Identify which cell holds the provided text, then report its (x, y) central coordinate. 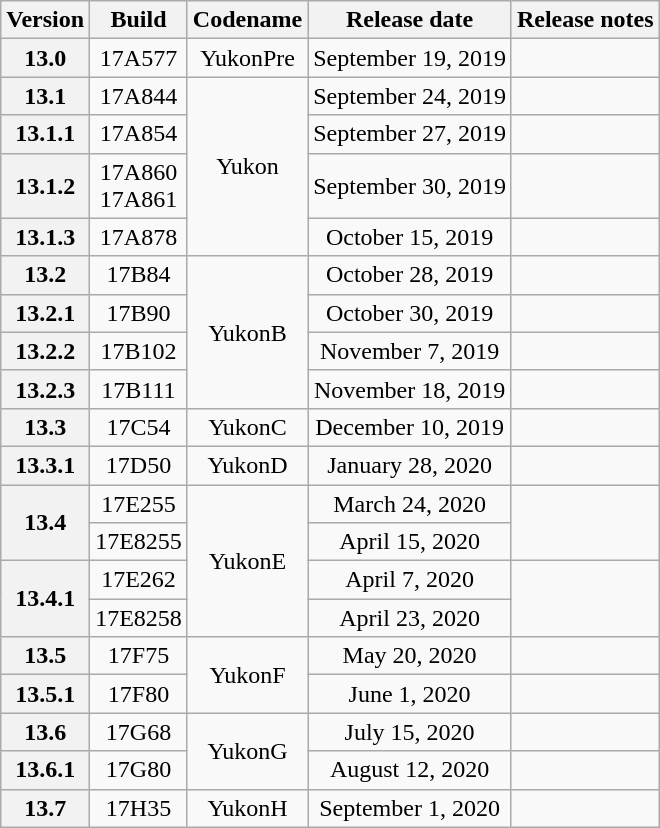
13.4 (46, 522)
October 30, 2019 (410, 313)
Version (46, 20)
17A577 (139, 58)
August 12, 2020 (410, 770)
March 24, 2020 (410, 503)
September 19, 2019 (410, 58)
Yukon (247, 166)
17G68 (139, 732)
September 1, 2020 (410, 808)
17A854 (139, 134)
13.2.2 (46, 351)
YukonG (247, 751)
13.2.3 (46, 389)
17D50 (139, 465)
YukonH (247, 808)
17E255 (139, 503)
17B111 (139, 389)
13.6.1 (46, 770)
April 15, 2020 (410, 542)
September 30, 2019 (410, 186)
17A86017A861 (139, 186)
17E262 (139, 580)
17F75 (139, 656)
13.4.1 (46, 599)
13.5.1 (46, 694)
17G80 (139, 770)
YukonPre (247, 58)
YukonE (247, 560)
17E8258 (139, 618)
17A878 (139, 237)
July 15, 2020 (410, 732)
17C54 (139, 427)
17E8255 (139, 542)
September 24, 2019 (410, 96)
April 7, 2020 (410, 580)
November 7, 2019 (410, 351)
13.1.2 (46, 186)
17B90 (139, 313)
YukonF (247, 675)
May 20, 2020 (410, 656)
June 1, 2020 (410, 694)
April 23, 2020 (410, 618)
YukonD (247, 465)
13.2 (46, 275)
13.1.1 (46, 134)
YukonB (247, 332)
Release notes (585, 20)
13.1.3 (46, 237)
13.1 (46, 96)
January 28, 2020 (410, 465)
13.3.1 (46, 465)
YukonC (247, 427)
13.6 (46, 732)
17B102 (139, 351)
October 15, 2019 (410, 237)
17B84 (139, 275)
17H35 (139, 808)
Release date (410, 20)
13.7 (46, 808)
13.2.1 (46, 313)
September 27, 2019 (410, 134)
Codename (247, 20)
November 18, 2019 (410, 389)
Build (139, 20)
17F80 (139, 694)
13.0 (46, 58)
13.5 (46, 656)
October 28, 2019 (410, 275)
17A844 (139, 96)
13.3 (46, 427)
December 10, 2019 (410, 427)
